Capture the cell that displays the provided text and extract its (X, Y) central coordinate. 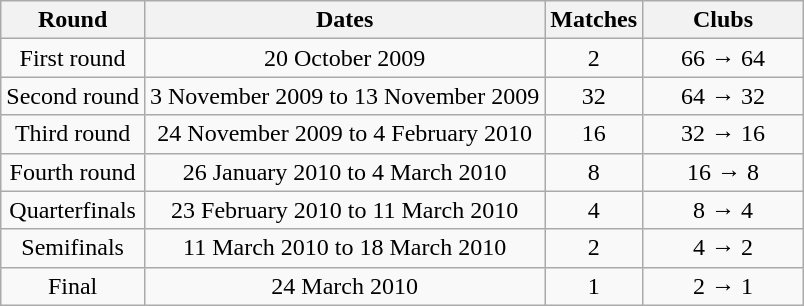
Clubs (724, 20)
Matches (594, 20)
32 (594, 96)
64 → 32 (724, 96)
32 → 16 (724, 134)
Fourth round (73, 172)
Third round (73, 134)
Round (73, 20)
8 (594, 172)
1 (594, 286)
4 (594, 210)
16 (594, 134)
8 → 4 (724, 210)
26 January 2010 to 4 March 2010 (344, 172)
4 → 2 (724, 248)
24 March 2010 (344, 286)
Dates (344, 20)
20 October 2009 (344, 58)
Quarterfinals (73, 210)
2 → 1 (724, 286)
66 → 64 (724, 58)
Second round (73, 96)
Final (73, 286)
11 March 2010 to 18 March 2010 (344, 248)
16 → 8 (724, 172)
First round (73, 58)
Semifinals (73, 248)
23 February 2010 to 11 March 2010 (344, 210)
3 November 2009 to 13 November 2009 (344, 96)
24 November 2009 to 4 February 2010 (344, 134)
